For the text-containing cell, return its midpoint in (X, Y) coordinate format. 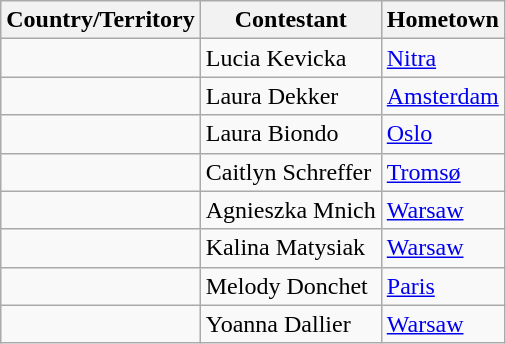
Laura Biondo (290, 134)
Amsterdam (442, 96)
Country/Territory (100, 20)
Tromsø (442, 172)
Agnieszka Mnich (290, 210)
Oslo (442, 134)
Laura Dekker (290, 96)
Hometown (442, 20)
Kalina Matysiak (290, 248)
Paris (442, 286)
Nitra (442, 58)
Caitlyn Schreffer (290, 172)
Yoanna Dallier (290, 324)
Melody Donchet (290, 286)
Contestant (290, 20)
Lucia Kevicka (290, 58)
